Capture the cell that displays the provided text and extract its (X, Y) central coordinate. 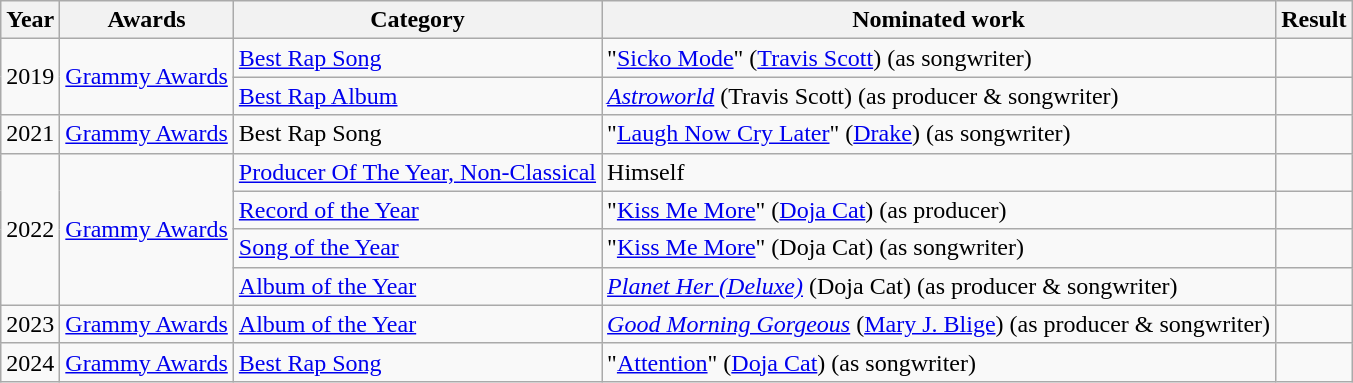
Best Rap Album (417, 96)
2024 (30, 362)
Planet Her (Deluxe) (Doja Cat) (as producer & songwriter) (939, 286)
"Sicko Mode" (Travis Scott) (as songwriter) (939, 58)
"Kiss Me More" (Doja Cat) (as producer) (939, 210)
Good Morning Gorgeous (Mary J. Blige) (as producer & songwriter) (939, 324)
Awards (147, 20)
Category (417, 20)
"Kiss Me More" (Doja Cat) (as songwriter) (939, 248)
2021 (30, 134)
"Laugh Now Cry Later" (Drake) (as songwriter) (939, 134)
Astroworld (Travis Scott) (as producer & songwriter) (939, 96)
Result (1314, 20)
2022 (30, 229)
2019 (30, 77)
Record of the Year (417, 210)
"Attention" (Doja Cat) (as songwriter) (939, 362)
Producer Of The Year, Non-Classical (417, 172)
2023 (30, 324)
Year (30, 20)
Nominated work (939, 20)
Himself (939, 172)
Song of the Year (417, 248)
